Capture the cell that displays the provided text and extract its (x, y) central coordinate. 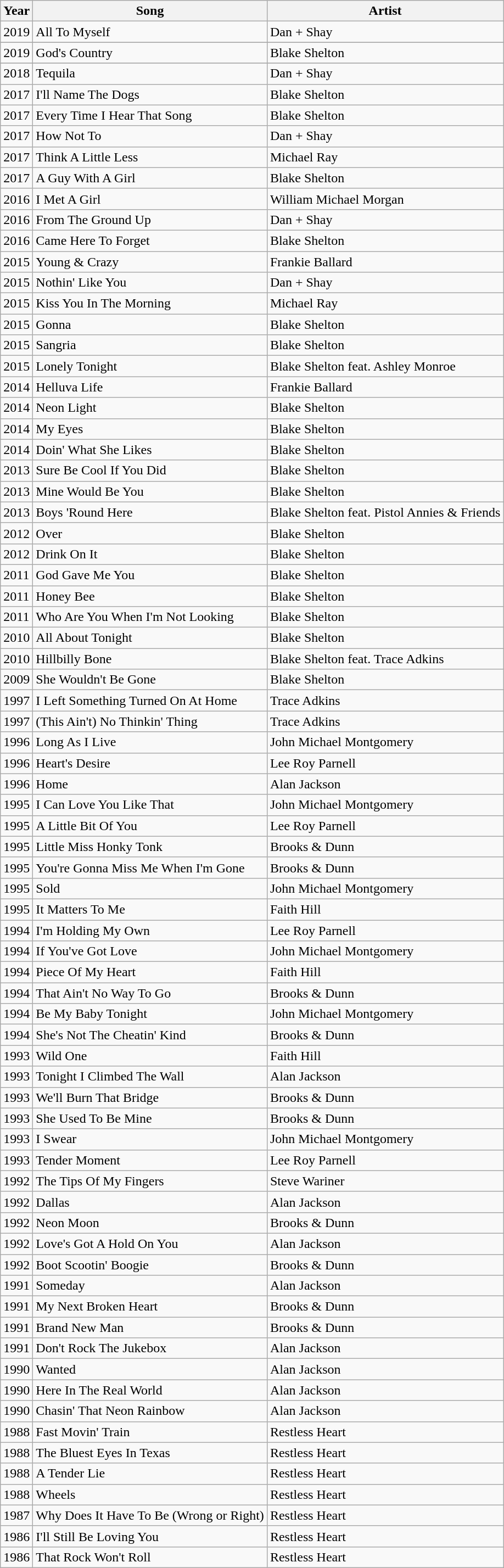
Chasin' That Neon Rainbow (150, 1411)
She's Not The Cheatin' Kind (150, 1035)
Blake Shelton feat. Ashley Monroe (385, 366)
My Eyes (150, 429)
1987 (16, 1515)
Here In The Real World (150, 1390)
From The Ground Up (150, 220)
A Guy With A Girl (150, 178)
She Wouldn't Be Gone (150, 680)
Neon Light (150, 408)
Neon Moon (150, 1223)
Song (150, 11)
Blake Shelton feat. Pistol Annies & Friends (385, 512)
Wheels (150, 1494)
Sold (150, 888)
All About Tonight (150, 638)
Came Here To Forget (150, 240)
William Michael Morgan (385, 199)
It Matters To Me (150, 909)
Hillbilly Bone (150, 659)
The Bluest Eyes In Texas (150, 1453)
I'll Still Be Loving You (150, 1536)
Someday (150, 1286)
I Left Something Turned On At Home (150, 701)
Why Does It Have To Be (Wrong or Right) (150, 1515)
You're Gonna Miss Me When I'm Gone (150, 867)
God's Country (150, 53)
All To Myself (150, 32)
Tequila (150, 74)
Who Are You When I'm Not Looking (150, 617)
Dallas (150, 1202)
Think A Little Less (150, 157)
Kiss You In The Morning (150, 304)
God Gave Me You (150, 575)
I Met A Girl (150, 199)
That Ain't No Way To Go (150, 993)
Tonight I Climbed The Wall (150, 1077)
Artist (385, 11)
2009 (16, 680)
I'll Name The Dogs (150, 94)
Nothin' Like You (150, 283)
Tender Moment (150, 1160)
We'll Burn That Bridge (150, 1097)
Every Time I Hear That Song (150, 115)
If You've Got Love (150, 951)
I Swear (150, 1139)
Sangria (150, 345)
A Tender Lie (150, 1474)
Little Miss Honky Tonk (150, 847)
Gonna (150, 324)
Fast Movin' Train (150, 1432)
A Little Bit Of You (150, 826)
Wild One (150, 1056)
Don't Rock The Jukebox (150, 1348)
Blake Shelton feat. Trace Adkins (385, 659)
Be My Baby Tonight (150, 1014)
She Used To Be Mine (150, 1118)
Lonely Tonight (150, 366)
Honey Bee (150, 596)
Piece Of My Heart (150, 972)
Over (150, 533)
Sure Be Cool If You Did (150, 471)
Boot Scootin' Boogie (150, 1264)
Long As I Live (150, 742)
My Next Broken Heart (150, 1307)
Young & Crazy (150, 262)
2018 (16, 74)
That Rock Won't Roll (150, 1557)
Year (16, 11)
Brand New Man (150, 1328)
Home (150, 784)
I'm Holding My Own (150, 931)
Steve Wariner (385, 1181)
Doin' What She Likes (150, 450)
Drink On It (150, 554)
Wanted (150, 1369)
Love's Got A Hold On You (150, 1244)
Mine Would Be You (150, 491)
Boys 'Round Here (150, 512)
The Tips Of My Fingers (150, 1181)
Heart's Desire (150, 763)
I Can Love You Like That (150, 805)
(This Ain't) No Thinkin' Thing (150, 721)
How Not To (150, 136)
Helluva Life (150, 387)
